Find where the given text appears and provide that cell's center as (x, y) coordinate. 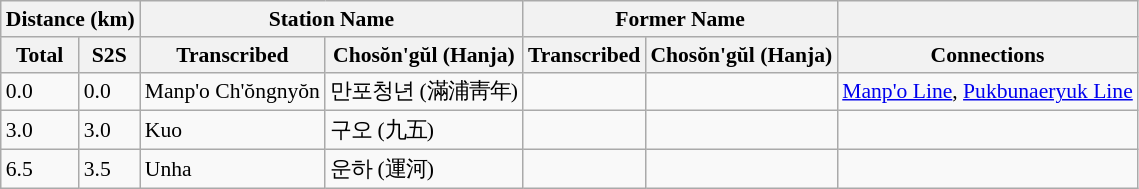
운하 (運河) (424, 170)
Total (40, 55)
구오 (九五) (424, 130)
6.5 (40, 170)
Manp'o Line, Pukbunaeryuk Line (988, 92)
Station Name (332, 19)
만포청년 (滿浦靑年) (424, 92)
3.5 (110, 170)
Kuo (232, 130)
Distance (km) (70, 19)
Manp'o Ch'ŏngnyŏn (232, 92)
S2S (110, 55)
Unha (232, 170)
Former Name (680, 19)
Connections (988, 55)
